Locate the cell with the specified text and output its (X, Y) center coordinate. 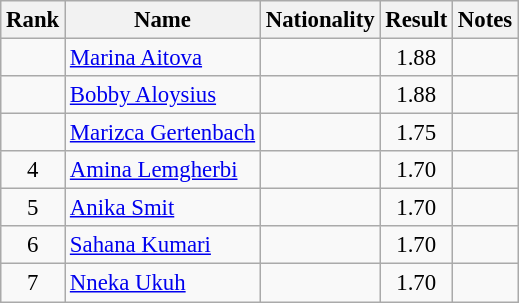
Marizca Gertenbach (163, 133)
4 (33, 170)
Marina Aitova (163, 58)
7 (33, 283)
Amina Lemgherbi (163, 170)
Result (416, 20)
Notes (486, 20)
Sahana Kumari (163, 245)
1.75 (416, 133)
Bobby Aloysius (163, 95)
6 (33, 245)
Name (163, 20)
5 (33, 208)
Anika Smit (163, 208)
Nationality (320, 20)
Nneka Ukuh (163, 283)
Rank (33, 20)
